Capture the cell that displays the provided text and extract its [X, Y] central coordinate. 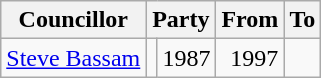
Steve Bassam [74, 58]
Councillor [74, 20]
Party [181, 20]
1987 [186, 58]
1997 [250, 58]
To [302, 20]
From [250, 20]
